Return the (x, y) coordinate for the center point of the cell that contains the specified text.  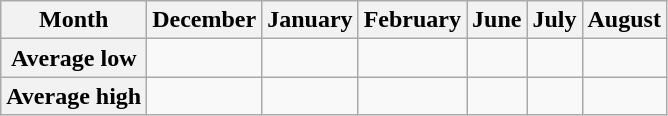
February (412, 20)
Average low (74, 58)
July (554, 20)
December (204, 20)
June (496, 20)
August (624, 20)
January (310, 20)
Average high (74, 96)
Month (74, 20)
